Extract the (X, Y) coordinate from the center of the cell holding the provided text.  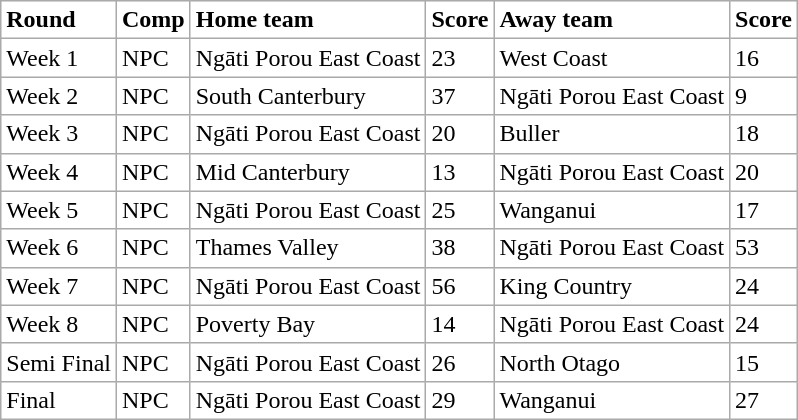
Week 2 (59, 96)
29 (460, 400)
Round (59, 20)
South Canterbury (308, 96)
Mid Canterbury (308, 172)
16 (764, 58)
14 (460, 324)
37 (460, 96)
Buller (612, 134)
Comp (153, 20)
38 (460, 248)
West Coast (612, 58)
North Otago (612, 362)
Poverty Bay (308, 324)
Week 3 (59, 134)
Thames Valley (308, 248)
53 (764, 248)
Week 4 (59, 172)
Semi Final (59, 362)
18 (764, 134)
56 (460, 286)
26 (460, 362)
Week 5 (59, 210)
Week 6 (59, 248)
25 (460, 210)
Final (59, 400)
23 (460, 58)
17 (764, 210)
Away team (612, 20)
9 (764, 96)
27 (764, 400)
Home team (308, 20)
Week 8 (59, 324)
King Country (612, 286)
Week 7 (59, 286)
15 (764, 362)
13 (460, 172)
Week 1 (59, 58)
